Search for the cell housing the specified text and yield its [X, Y] center coordinate. 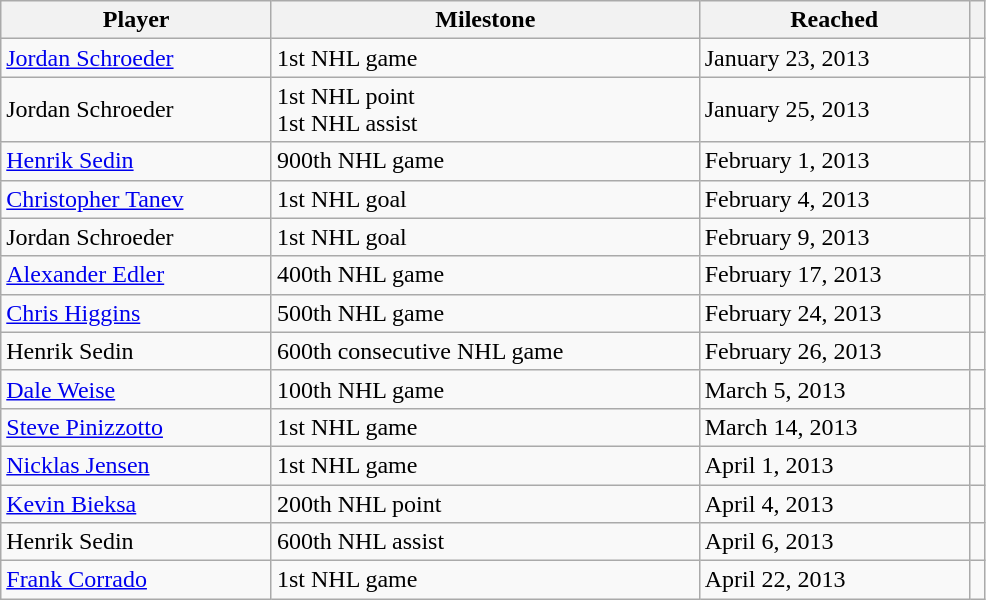
April 22, 2013 [834, 580]
Player [136, 20]
January 25, 2013 [834, 110]
April 6, 2013 [834, 542]
Reached [834, 20]
600th NHL assist [485, 542]
April 4, 2013 [834, 503]
Christopher Tanev [136, 199]
1st NHL point1st NHL assist [485, 110]
March 14, 2013 [834, 427]
Kevin Bieksa [136, 503]
February 9, 2013 [834, 237]
Steve Pinizzotto [136, 427]
February 26, 2013 [834, 351]
900th NHL game [485, 161]
Milestone [485, 20]
500th NHL game [485, 313]
Chris Higgins [136, 313]
400th NHL game [485, 275]
February 1, 2013 [834, 161]
January 23, 2013 [834, 58]
Alexander Edler [136, 275]
Nicklas Jensen [136, 465]
February 4, 2013 [834, 199]
February 24, 2013 [834, 313]
April 1, 2013 [834, 465]
100th NHL game [485, 389]
Dale Weise [136, 389]
March 5, 2013 [834, 389]
200th NHL point [485, 503]
Frank Corrado [136, 580]
February 17, 2013 [834, 275]
600th consecutive NHL game [485, 351]
